Determine the [X, Y] coordinate at the center of the cell enclosing the given text.  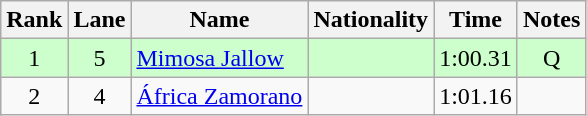
5 [100, 58]
1:01.16 [476, 96]
África Zamorano [220, 96]
4 [100, 96]
1:00.31 [476, 58]
1 [34, 58]
Name [220, 20]
Notes [551, 20]
Rank [34, 20]
Lane [100, 20]
2 [34, 96]
Mimosa Jallow [220, 58]
Q [551, 58]
Nationality [371, 20]
Time [476, 20]
